From the cell containing the given text, extract its center point as [x, y] coordinate. 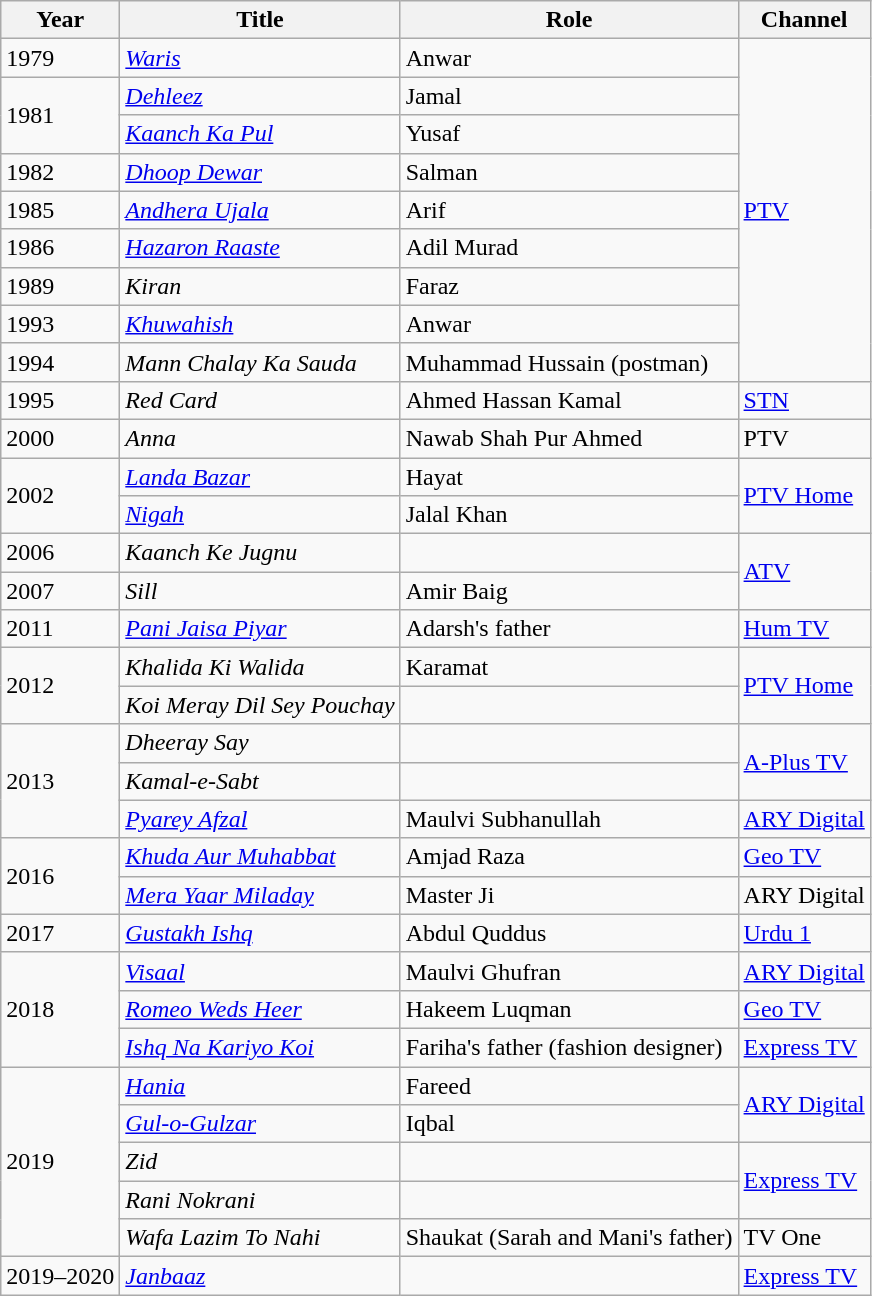
1993 [60, 324]
Hum TV [804, 629]
Kiran [260, 286]
Sill [260, 591]
Mera Yaar Miladay [260, 895]
2006 [60, 553]
Abdul Quddus [569, 933]
1994 [60, 362]
Dhoop Dewar [260, 172]
Fariha's father (fashion designer) [569, 1047]
Dheeray Say [260, 743]
2018 [60, 1009]
Muhammad Hussain (postman) [569, 362]
Karamat [569, 667]
Gustakh Ishq [260, 933]
Ishq Na Kariyo Koi [260, 1047]
Shaukat (Sarah and Mani's father) [569, 1238]
Khalida Ki Walida [260, 667]
Adarsh's father [569, 629]
Maulvi Subhanullah [569, 819]
Kaanch Ke Jugnu [260, 553]
1981 [60, 115]
Yusaf [569, 134]
STN [804, 400]
Arif [569, 210]
Waris [260, 58]
Adil Murad [569, 248]
TV One [804, 1238]
Master Ji [569, 895]
Rani Nokrani [260, 1200]
Anna [260, 438]
Nawab Shah Pur Ahmed [569, 438]
Gul-o-Gulzar [260, 1124]
2011 [60, 629]
Koi Meray Dil Sey Pouchay [260, 705]
Mann Chalay Ka Sauda [260, 362]
A-Plus TV [804, 762]
Faraz [569, 286]
Nigah [260, 515]
Landa Bazar [260, 477]
1982 [60, 172]
Ahmed Hassan Kamal [569, 400]
Fareed [569, 1085]
1995 [60, 400]
2019–2020 [60, 1276]
Urdu 1 [804, 933]
Khuwahish [260, 324]
1985 [60, 210]
Wafa Lazim To Nahi [260, 1238]
Pani Jaisa Piyar [260, 629]
Hazaron Raaste [260, 248]
Kaanch Ka Pul [260, 134]
Visaal [260, 971]
Iqbal [569, 1124]
Khuda Aur Muhabbat [260, 857]
Jamal [569, 96]
Amjad Raza [569, 857]
Channel [804, 20]
Kamal-e-Sabt [260, 781]
Year [60, 20]
Zid [260, 1162]
Red Card [260, 400]
Janbaaz [260, 1276]
Hania [260, 1085]
Maulvi Ghufran [569, 971]
1979 [60, 58]
2016 [60, 876]
Jalal Khan [569, 515]
Hayat [569, 477]
2019 [60, 1161]
2007 [60, 591]
2013 [60, 781]
Amir Baig [569, 591]
2000 [60, 438]
Role [569, 20]
Andhera Ujala [260, 210]
Title [260, 20]
2002 [60, 496]
2012 [60, 686]
1986 [60, 248]
Hakeem Luqman [569, 1009]
ATV [804, 572]
2017 [60, 933]
Pyarey Afzal [260, 819]
1989 [60, 286]
Dehleez [260, 96]
Romeo Weds Heer [260, 1009]
Salman [569, 172]
